Return the (X, Y) coordinate for the center point of the cell that contains the specified text.  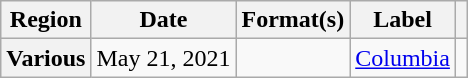
Format(s) (293, 20)
May 21, 2021 (164, 58)
Date (164, 20)
Label (403, 20)
Region (46, 20)
Various (46, 58)
Columbia (403, 58)
